Detect which cell encompasses the target text, then output its (X, Y) center coordinate. 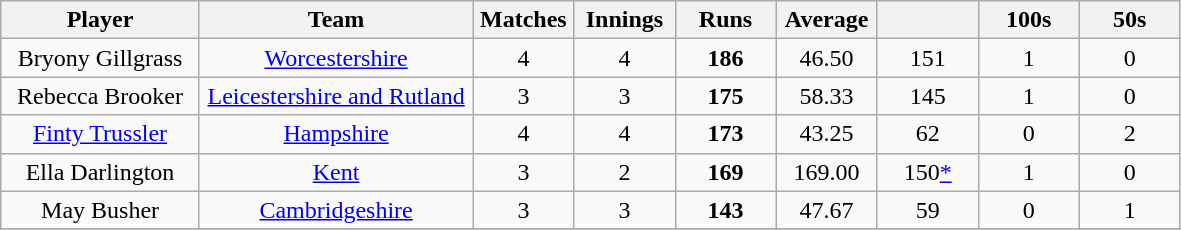
150* (928, 172)
59 (928, 210)
169.00 (826, 172)
175 (726, 96)
58.33 (826, 96)
Kent (336, 172)
Worcestershire (336, 58)
46.50 (826, 58)
Leicestershire and Rutland (336, 96)
Player (100, 20)
100s (1028, 20)
Team (336, 20)
169 (726, 172)
Rebecca Brooker (100, 96)
186 (726, 58)
143 (726, 210)
173 (726, 134)
Innings (624, 20)
145 (928, 96)
Hampshire (336, 134)
151 (928, 58)
Finty Trussler (100, 134)
May Busher (100, 210)
43.25 (826, 134)
Average (826, 20)
Cambridgeshire (336, 210)
50s (1130, 20)
Bryony Gillgrass (100, 58)
47.67 (826, 210)
Ella Darlington (100, 172)
Matches (524, 20)
Runs (726, 20)
62 (928, 134)
